Capture the cell that displays the provided text and extract its [X, Y] central coordinate. 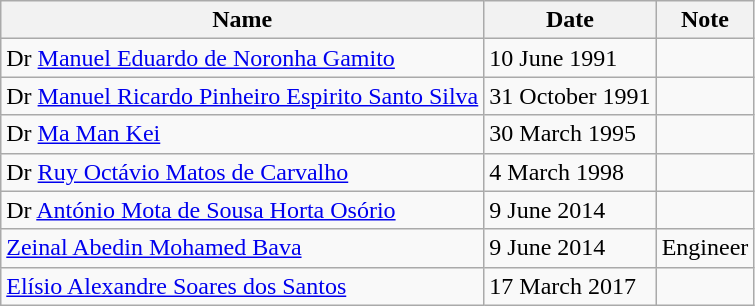
10 June 1991 [570, 58]
Note [705, 20]
Zeinal Abedin Mohamed Bava [242, 248]
Date [570, 20]
Dr Manuel Ricardo Pinheiro Espirito Santo Silva [242, 96]
Engineer [705, 248]
17 March 2017 [570, 286]
4 March 1998 [570, 172]
Dr Manuel Eduardo de Noronha Gamito [242, 58]
Dr António Mota de Sousa Horta Osório [242, 210]
Name [242, 20]
Dr Ruy Octávio Matos de Carvalho [242, 172]
Elísio Alexandre Soares dos Santos [242, 286]
30 March 1995 [570, 134]
Dr Ma Man Kei [242, 134]
31 October 1991 [570, 96]
